Pinpoint the cell where the given text exists, returning its [X, Y] midpoint coordinate. 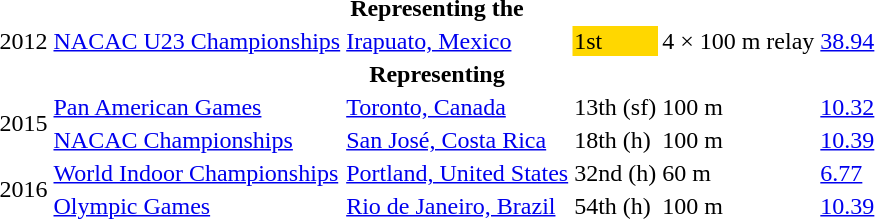
18th (h) [616, 140]
Toronto, Canada [458, 107]
13th (sf) [616, 107]
NACAC Championships [197, 140]
San José, Costa Rica [458, 140]
60 m [738, 173]
Irapuato, Mexico [458, 41]
Pan American Games [197, 107]
4 × 100 m relay [738, 41]
32nd (h) [616, 173]
World Indoor Championships [197, 173]
NACAC U23 Championships [197, 41]
Portland, United States [458, 173]
1st [616, 41]
